For the text-containing cell, return its midpoint in [x, y] coordinate format. 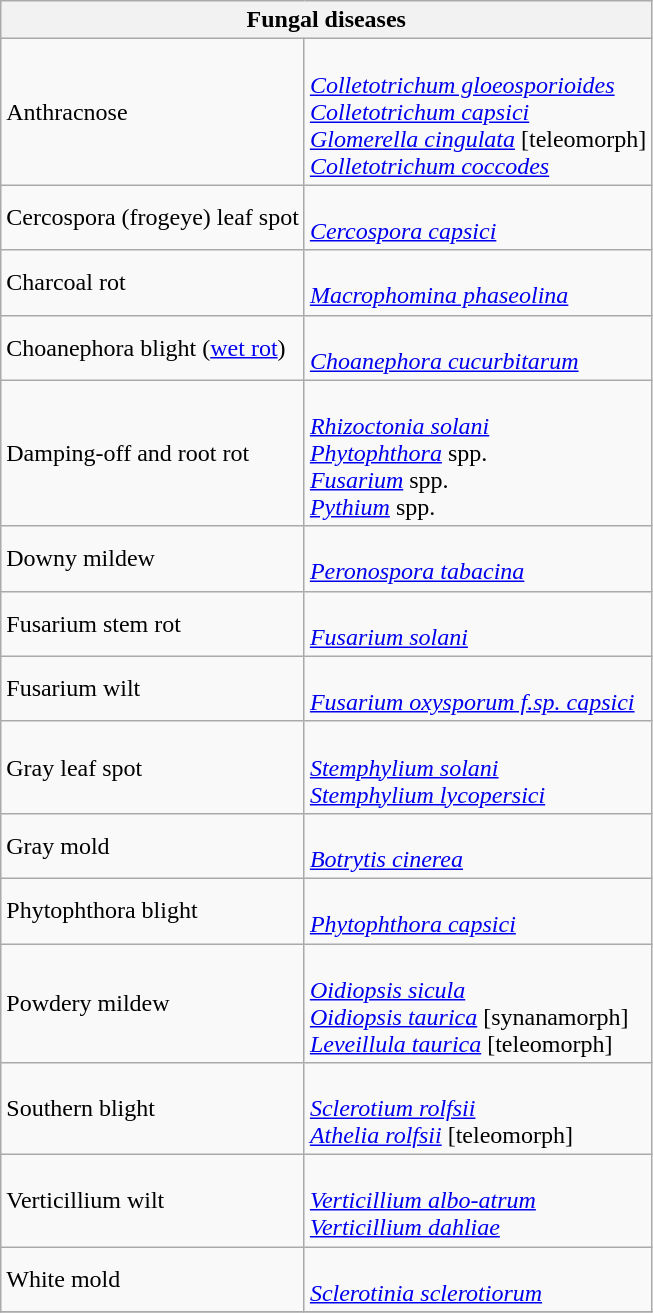
Colletotrichum gloeosporioides Colletotrichum capsici Glomerella cingulata [teleomorph] Colletotrichum coccodes [478, 112]
Sclerotinia sclerotiorum [478, 1280]
Oidiopsis sicula Oidiopsis taurica [synanamorph] Leveillula taurica [teleomorph] [478, 1004]
Fusarium wilt [153, 688]
Verticillium wilt [153, 1201]
Verticillium albo-atrum Verticillium dahliae [478, 1201]
Phytophthora capsici [478, 910]
Cercospora (frogeye) leaf spot [153, 218]
Fusarium stem rot [153, 624]
Rhizoctonia solani Phytophthora spp. Fusarium spp. Pythium spp. [478, 453]
Fusarium oxysporum f.sp. capsici [478, 688]
Downy mildew [153, 558]
Powdery mildew [153, 1004]
Charcoal rot [153, 282]
Fungal diseases [326, 20]
Peronospora tabacina [478, 558]
White mold [153, 1280]
Anthracnose [153, 112]
Stemphylium solani Stemphylium lycopersici [478, 767]
Damping-off and root rot [153, 453]
Phytophthora blight [153, 910]
Macrophomina phaseolina [478, 282]
Choanephora cucurbitarum [478, 348]
Southern blight [153, 1109]
Fusarium solani [478, 624]
Sclerotium rolfsii Athelia rolfsii [teleomorph] [478, 1109]
Gray leaf spot [153, 767]
Gray mold [153, 846]
Choanephora blight (wet rot) [153, 348]
Cercospora capsici [478, 218]
Botrytis cinerea [478, 846]
